Search for the cell housing the specified text and yield its (X, Y) center coordinate. 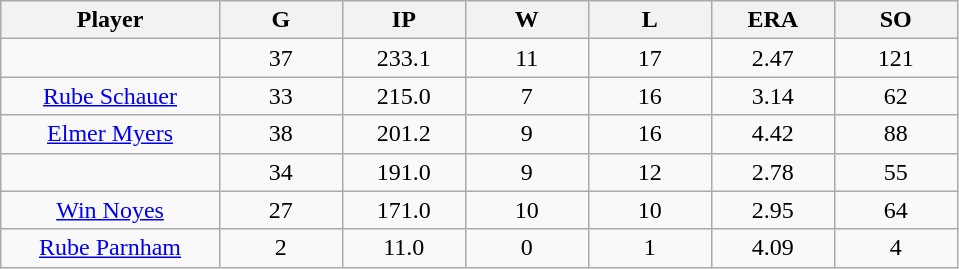
171.0 (404, 210)
W (526, 20)
Elmer Myers (110, 134)
Rube Schauer (110, 96)
4.09 (772, 248)
IP (404, 20)
2.47 (772, 58)
Player (110, 20)
37 (280, 58)
64 (896, 210)
62 (896, 96)
3.14 (772, 96)
4 (896, 248)
7 (526, 96)
191.0 (404, 172)
1 (650, 248)
11.0 (404, 248)
2.95 (772, 210)
11 (526, 58)
0 (526, 248)
L (650, 20)
201.2 (404, 134)
4.42 (772, 134)
2.78 (772, 172)
33 (280, 96)
215.0 (404, 96)
27 (280, 210)
38 (280, 134)
233.1 (404, 58)
17 (650, 58)
G (280, 20)
ERA (772, 20)
2 (280, 248)
Win Noyes (110, 210)
121 (896, 58)
88 (896, 134)
SO (896, 20)
55 (896, 172)
12 (650, 172)
Rube Parnham (110, 248)
34 (280, 172)
